Locate the cell with the specified text and output its (X, Y) center coordinate. 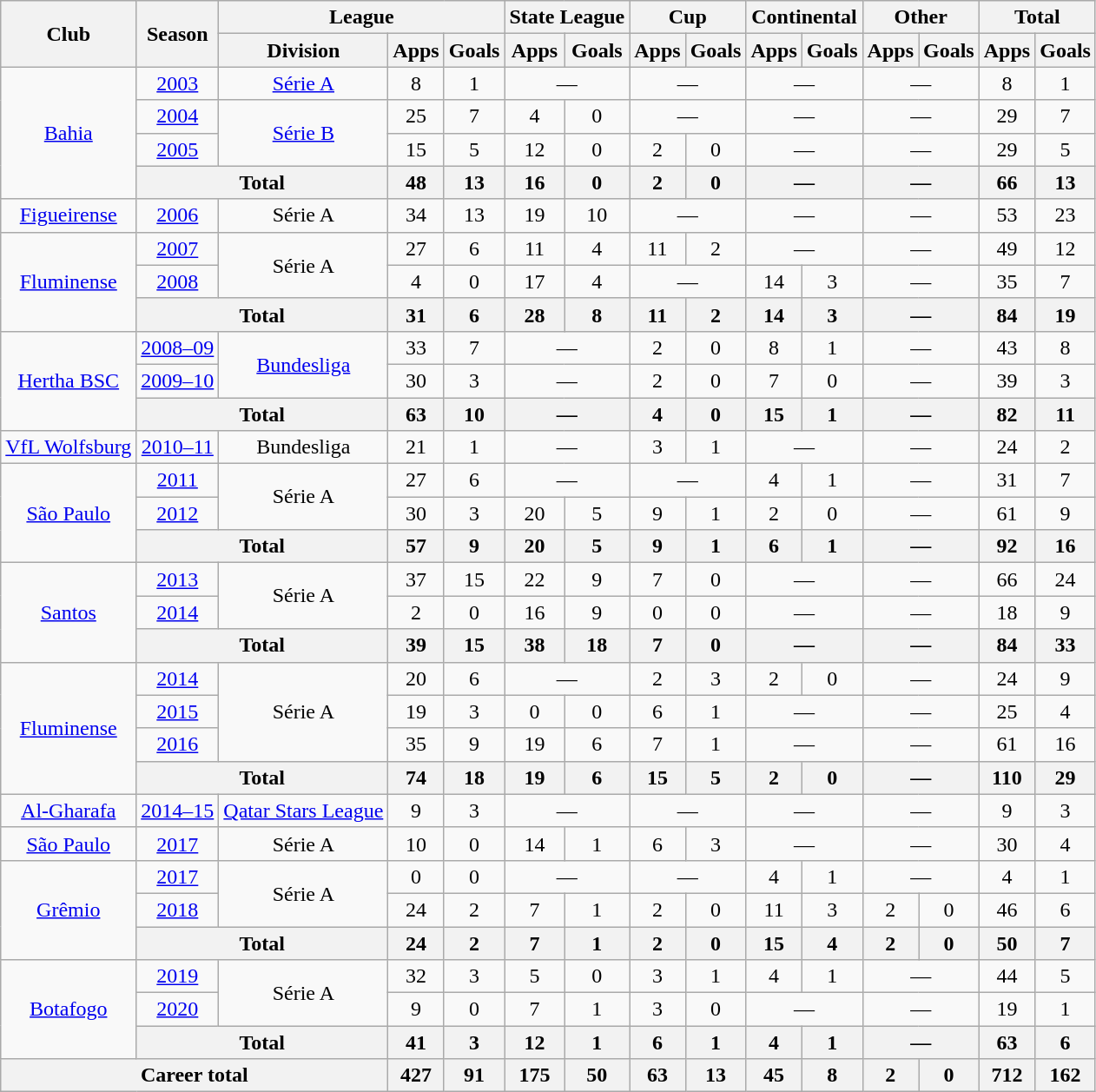
2007 (177, 248)
2013 (177, 579)
48 (416, 182)
2019 (177, 976)
162 (1066, 1075)
2011 (177, 480)
74 (416, 778)
2008 (177, 281)
2006 (177, 215)
2015 (177, 711)
82 (1007, 414)
38 (535, 645)
League (361, 17)
Botafogo (69, 1009)
2009–10 (177, 381)
712 (1007, 1075)
Other (921, 17)
Career total (195, 1075)
2004 (177, 116)
21 (416, 447)
2016 (177, 745)
Santos (69, 612)
45 (774, 1075)
2012 (177, 513)
VfL Wolfsburg (69, 447)
2005 (177, 149)
Al-Gharafa (69, 811)
2020 (177, 1009)
32 (416, 976)
41 (416, 1042)
43 (1007, 347)
Continental (804, 17)
Figueirense (69, 215)
Grêmio (69, 910)
175 (535, 1075)
49 (1007, 248)
22 (535, 579)
Division (304, 50)
28 (535, 314)
Season (177, 34)
Club (69, 34)
Qatar Stars League (304, 811)
110 (1007, 778)
91 (474, 1075)
Série B (304, 133)
Cup (688, 17)
17 (535, 281)
2008–09 (177, 347)
57 (416, 546)
34 (416, 215)
37 (416, 579)
2010–11 (177, 447)
46 (1007, 910)
92 (1007, 546)
2014–15 (177, 811)
Bahia (69, 133)
2003 (177, 83)
23 (1066, 215)
2018 (177, 910)
44 (1007, 976)
Hertha BSC (69, 381)
State League (567, 17)
53 (1007, 215)
427 (416, 1075)
